Provide the [X, Y] coordinate of the cell's center where the given text is located.  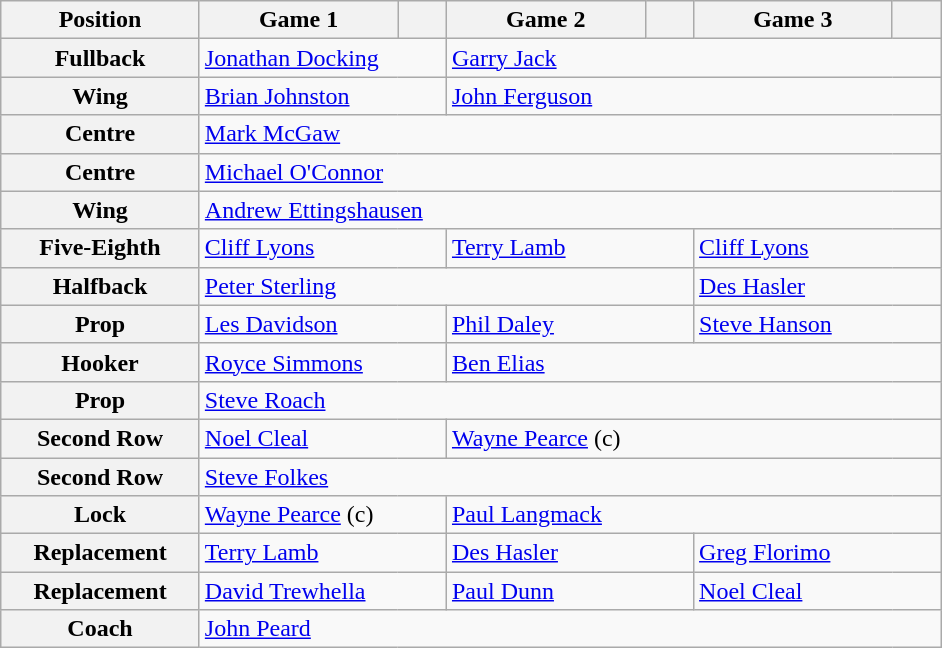
Royce Simmons [322, 362]
Halfback [100, 286]
Garry Jack [693, 58]
John Ferguson [693, 96]
Lock [100, 515]
Paul Langmack [693, 515]
Coach [100, 629]
Game 1 [298, 20]
Phil Daley [570, 324]
Ben Elias [693, 362]
Game 2 [546, 20]
Game 3 [794, 20]
Steve Hanson [818, 324]
Jonathan Docking [322, 58]
Peter Sterling [446, 286]
Steve Folkes [570, 477]
John Peard [570, 629]
Andrew Ettingshausen [570, 210]
Paul Dunn [570, 591]
Greg Florimo [818, 553]
Fullback [100, 58]
Michael O'Connor [570, 172]
Mark McGaw [570, 134]
Five-Eighth [100, 248]
Brian Johnston [322, 96]
Position [100, 20]
Hooker [100, 362]
Les Davidson [322, 324]
David Trewhella [322, 591]
Steve Roach [570, 400]
